Detect which cell encompasses the target text, then output its (x, y) center coordinate. 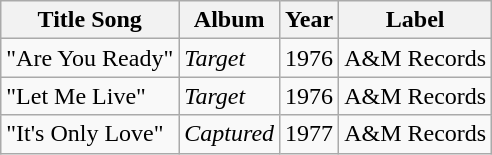
"Are You Ready" (90, 58)
1977 (310, 134)
Captured (230, 134)
Year (310, 20)
Label (416, 20)
Album (230, 20)
"It's Only Love" (90, 134)
"Let Me Live" (90, 96)
Title Song (90, 20)
